Pinpoint the cell where the given text exists, returning its (x, y) midpoint coordinate. 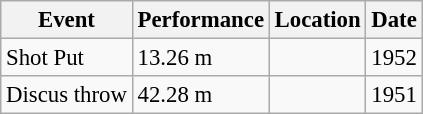
Date (394, 20)
Shot Put (66, 58)
1951 (394, 95)
13.26 m (200, 58)
42.28 m (200, 95)
Discus throw (66, 95)
Performance (200, 20)
1952 (394, 58)
Location (318, 20)
Event (66, 20)
